Locate the cell with the specified text and output its [x, y] center coordinate. 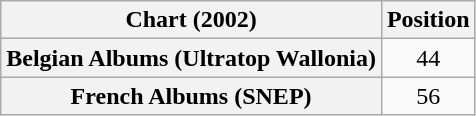
Chart (2002) [192, 20]
Belgian Albums (Ultratop Wallonia) [192, 58]
French Albums (SNEP) [192, 96]
44 [428, 58]
Position [428, 20]
56 [428, 96]
